Extract the [X, Y] coordinate from the center of the cell holding the provided text.  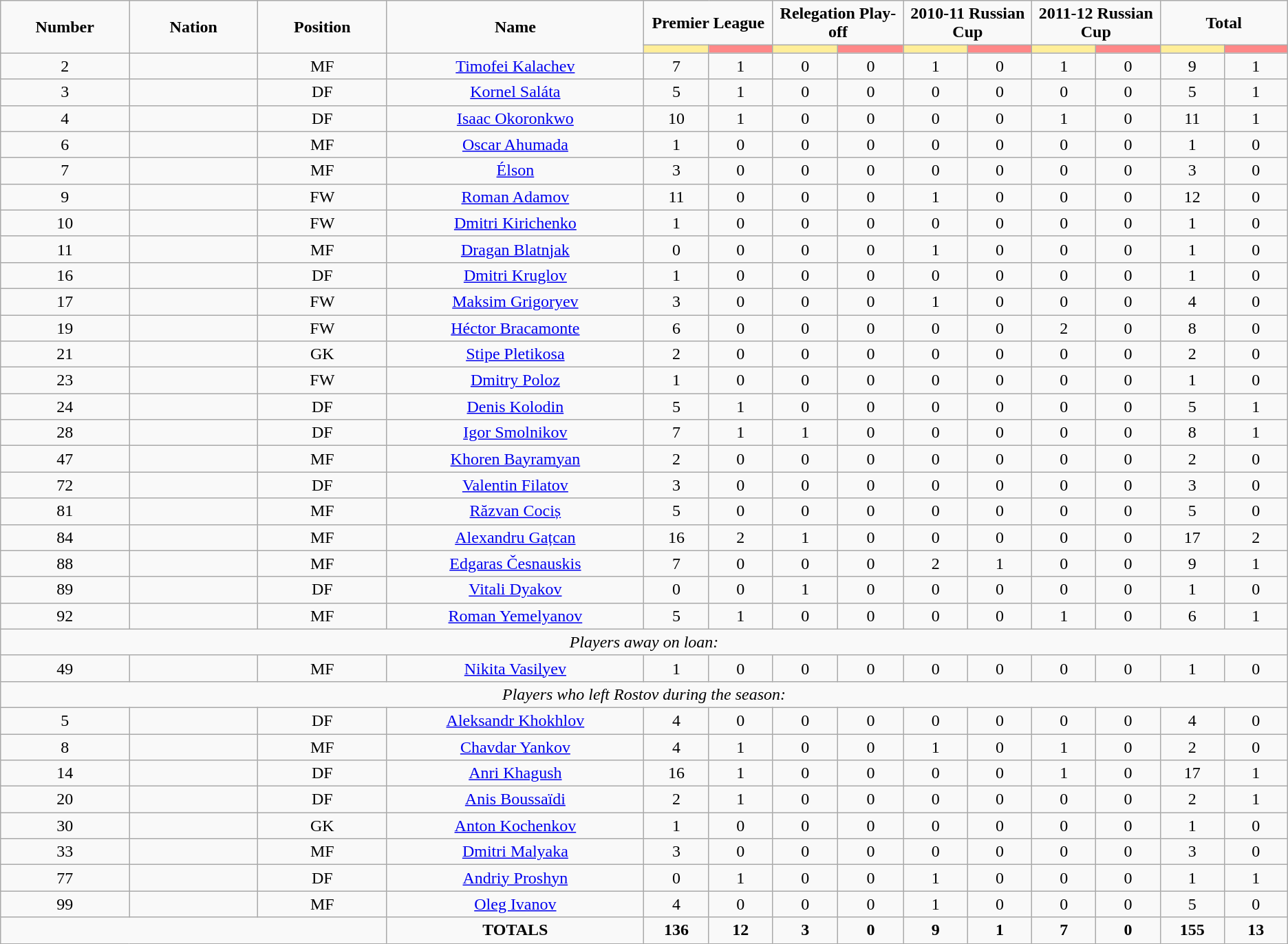
Anis Boussaïdi [515, 800]
13 [1256, 930]
Khoren Bayramyan [515, 459]
Vitali Dyakov [515, 590]
136 [676, 930]
Valentin Filatov [515, 485]
30 [65, 826]
Andriy Proshyn [515, 878]
14 [65, 773]
49 [65, 668]
99 [65, 904]
155 [1192, 930]
Dmitri Kruglov [515, 275]
72 [65, 485]
77 [65, 878]
20 [65, 800]
Position [322, 27]
Stipe Pletikosa [515, 354]
Name [515, 27]
Alexandru Gațcan [515, 537]
Héctor Bracamonte [515, 328]
Maksim Grigoryev [515, 301]
Răzvan Cociș [515, 511]
Dmitry Poloz [515, 380]
2010-11 Russian Cup [967, 23]
Chavdar Yankov [515, 747]
Dragan Blatnjak [515, 249]
Edgaras Česnauskis [515, 564]
Roman Yemelyanov [515, 616]
21 [65, 354]
Dmitri Kirichenko [515, 223]
Isaac Okoronkwo [515, 118]
Kornel Saláta [515, 92]
Oscar Ahumada [515, 144]
Denis Kolodin [515, 407]
Nikita Vasilyev [515, 668]
Relegation Play-off [838, 23]
Premier League [709, 23]
Dmitri Malyaka [515, 852]
89 [65, 590]
Anri Khagush [515, 773]
Players away on loan: [644, 642]
24 [65, 407]
47 [65, 459]
2011-12 Russian Cup [1096, 23]
Number [65, 27]
Anton Kochenkov [515, 826]
Nation [194, 27]
19 [65, 328]
23 [65, 380]
28 [65, 433]
Players who left Rostov during the season: [644, 694]
33 [65, 852]
84 [65, 537]
Roman Adamov [515, 197]
Aleksandr Khokhlov [515, 720]
92 [65, 616]
88 [65, 564]
81 [65, 511]
Timofei Kalachev [515, 66]
Igor Smolnikov [515, 433]
Oleg Ivanov [515, 904]
TOTALS [515, 930]
Élson [515, 171]
Total [1223, 23]
